Scan for the cell matching the given text and deliver its (x, y) coordinate at center. 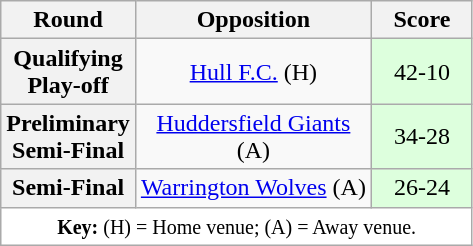
Qualifying Play-off (68, 72)
26-24 (422, 188)
34-28 (422, 136)
Round (68, 20)
Preliminary Semi-Final (68, 136)
Score (422, 20)
42-10 (422, 72)
Semi-Final (68, 188)
Huddersfield Giants (A) (253, 136)
Key: (H) = Home venue; (A) = Away venue. (237, 226)
Hull F.C. (H) (253, 72)
Warrington Wolves (A) (253, 188)
Opposition (253, 20)
